Search for the cell housing the specified text and yield its [X, Y] center coordinate. 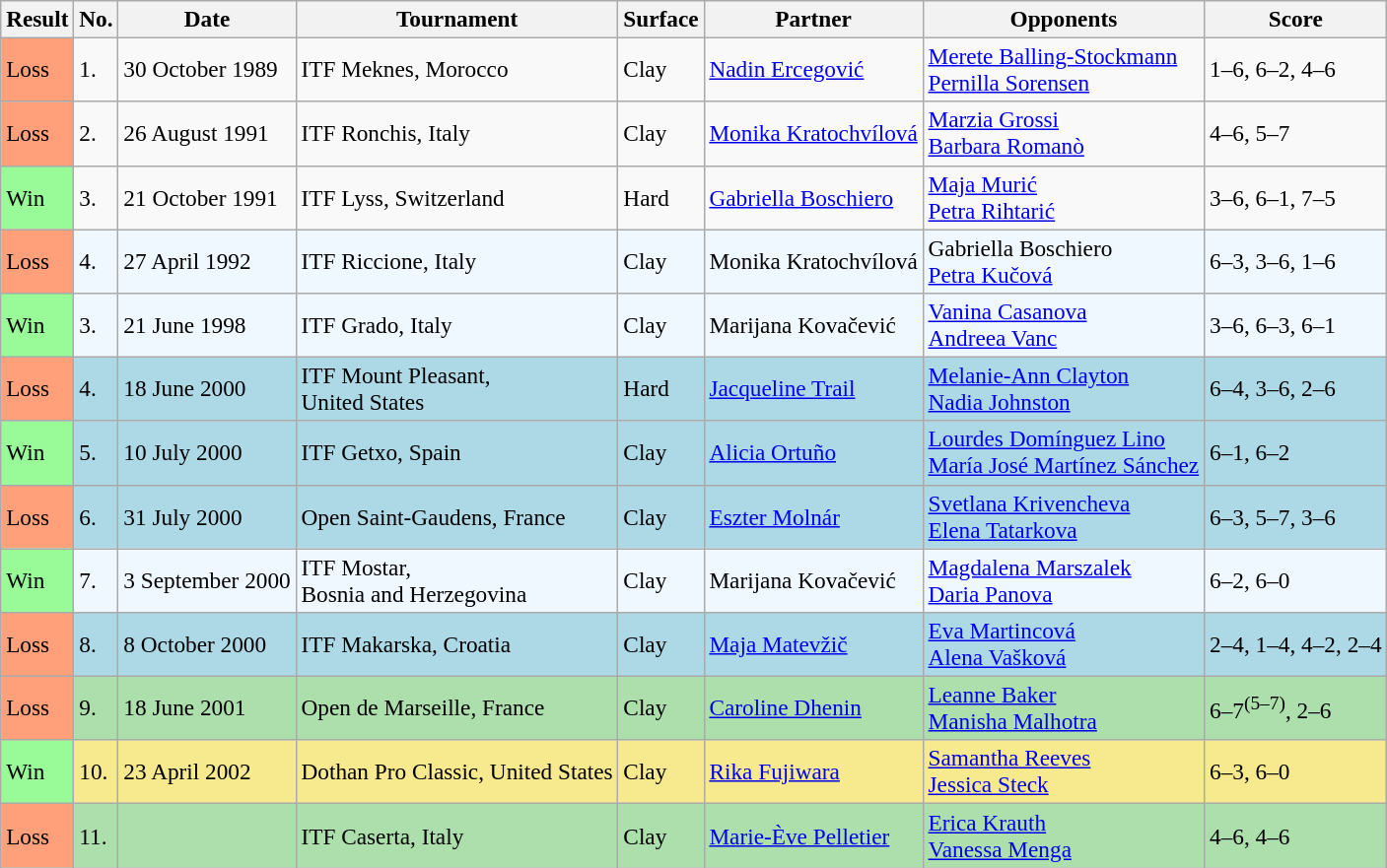
Marzia Grossi Barbara Romanò [1063, 134]
Eszter Molnár [813, 516]
ITF Grado, Italy [457, 325]
8 October 2000 [207, 644]
18 June 2001 [207, 707]
11. [97, 835]
Jacqueline Trail [813, 388]
6–4, 3–6, 2–6 [1295, 388]
No. [97, 19]
6–7(5–7), 2–6 [1295, 707]
Rika Fujiwara [813, 772]
Samantha Reeves Jessica Steck [1063, 772]
Maja Murić Petra Rihtarić [1063, 197]
10 July 2000 [207, 453]
6–1, 6–2 [1295, 453]
Opponents [1063, 19]
Vanina Casanova Andreea Vanc [1063, 325]
2–4, 1–4, 4–2, 2–4 [1295, 644]
Lourdes Domínguez Lino María José Martínez Sánchez [1063, 453]
21 October 1991 [207, 197]
6–3, 6–0 [1295, 772]
7. [97, 579]
1. [97, 69]
Date [207, 19]
Dothan Pro Classic, United States [457, 772]
Partner [813, 19]
ITF Makarska, Croatia [457, 644]
ITF Lyss, Switzerland [457, 197]
ITF Getxo, Spain [457, 453]
Erica Krauth Vanessa Menga [1063, 835]
6–2, 6–0 [1295, 579]
Melanie-Ann Clayton Nadia Johnston [1063, 388]
Result [37, 19]
Eva Martincová Alena Vašková [1063, 644]
ITF Meknes, Morocco [457, 69]
4–6, 5–7 [1295, 134]
5. [97, 453]
30 October 1989 [207, 69]
ITF Riccione, Italy [457, 260]
10. [97, 772]
ITF Ronchis, Italy [457, 134]
9. [97, 707]
6. [97, 516]
Tournament [457, 19]
Surface [660, 19]
8. [97, 644]
6–3, 3–6, 1–6 [1295, 260]
3–6, 6–1, 7–5 [1295, 197]
27 April 1992 [207, 260]
Leanne Baker Manisha Malhotra [1063, 707]
23 April 2002 [207, 772]
Gabriella Boschiero Petra Kučová [1063, 260]
Alicia Ortuño [813, 453]
Caroline Dhenin [813, 707]
Maja Matevžič [813, 644]
4–6, 4–6 [1295, 835]
Gabriella Boschiero [813, 197]
Score [1295, 19]
ITF Mount Pleasant, United States [457, 388]
18 June 2000 [207, 388]
3–6, 6–3, 6–1 [1295, 325]
Open Saint-Gaudens, France [457, 516]
ITF Caserta, Italy [457, 835]
Svetlana Krivencheva Elena Tatarkova [1063, 516]
Open de Marseille, France [457, 707]
Nadin Ercegović [813, 69]
31 July 2000 [207, 516]
6–3, 5–7, 3–6 [1295, 516]
Magdalena Marszalek Daria Panova [1063, 579]
21 June 1998 [207, 325]
Merete Balling-Stockmann Pernilla Sorensen [1063, 69]
2. [97, 134]
26 August 1991 [207, 134]
ITF Mostar, Bosnia and Herzegovina [457, 579]
1–6, 6–2, 4–6 [1295, 69]
3 September 2000 [207, 579]
Marie-Ève Pelletier [813, 835]
